Scan for the cell matching the given text and deliver its (X, Y) coordinate at center. 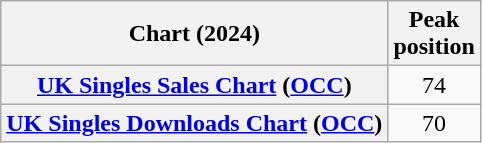
UK Singles Sales Chart (OCC) (194, 85)
Peakposition (434, 34)
Chart (2024) (194, 34)
UK Singles Downloads Chart (OCC) (194, 123)
70 (434, 123)
74 (434, 85)
